For the text-containing cell, return its midpoint in (x, y) coordinate format. 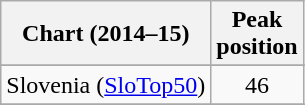
Peakposition (257, 34)
Chart (2014–15) (106, 34)
Slovenia (SloTop50) (106, 85)
46 (257, 85)
